Search for the cell housing the specified text and yield its (X, Y) center coordinate. 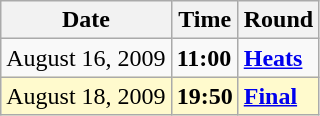
Round (278, 20)
Heats (278, 58)
August 18, 2009 (86, 96)
19:50 (204, 96)
August 16, 2009 (86, 58)
Final (278, 96)
11:00 (204, 58)
Date (86, 20)
Time (204, 20)
